Return the (X, Y) coordinate for the center point of the cell that contains the specified text.  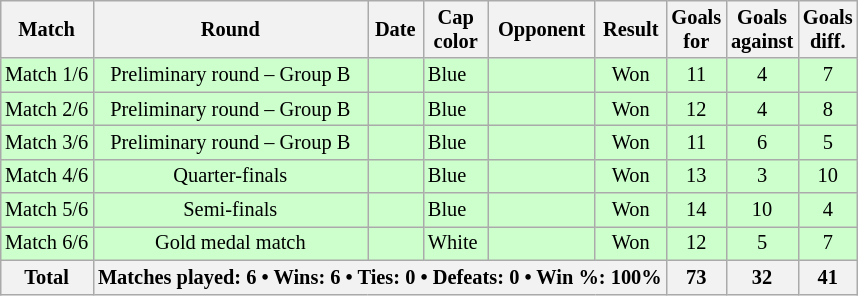
32 (762, 277)
Matches played: 6 • Wins: 6 • Ties: 0 • Defeats: 0 • Win %: 100% (380, 277)
73 (697, 277)
Total (46, 277)
13 (697, 176)
Result (631, 29)
3 (762, 176)
Date (396, 29)
Match 6/6 (46, 243)
Match (46, 29)
Opponent (541, 29)
Goalsagainst (762, 29)
8 (828, 109)
Semi-finals (230, 210)
Match 5/6 (46, 210)
Match 3/6 (46, 142)
White (456, 243)
Round (230, 29)
Quarter-finals (230, 176)
6 (762, 142)
Capcolor (456, 29)
Gold medal match (230, 243)
41 (828, 277)
Match 4/6 (46, 176)
Match 2/6 (46, 109)
Goalsfor (697, 29)
Goalsdiff. (828, 29)
14 (697, 210)
Match 1/6 (46, 75)
